Locate the cell with the specified text and output its (x, y) center coordinate. 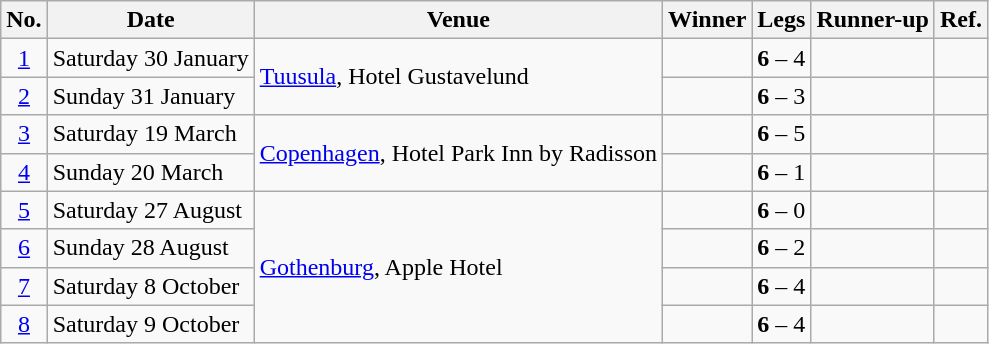
Saturday 9 October (150, 324)
8 (24, 324)
6 – 5 (782, 134)
4 (24, 172)
Gothenburg, Apple Hotel (458, 267)
5 (24, 210)
Sunday 31 January (150, 96)
6 – 2 (782, 248)
Tuusula, Hotel Gustavelund (458, 77)
7 (24, 286)
2 (24, 96)
No. (24, 20)
6 – 0 (782, 210)
Saturday 30 January (150, 58)
Sunday 28 August (150, 248)
Saturday 8 October (150, 286)
1 (24, 58)
6 – 3 (782, 96)
Saturday 27 August (150, 210)
Runner-up (873, 20)
Winner (708, 20)
Ref. (960, 20)
Saturday 19 March (150, 134)
Date (150, 20)
3 (24, 134)
6 – 1 (782, 172)
Copenhagen, Hotel Park Inn by Radisson (458, 153)
6 (24, 248)
Sunday 20 March (150, 172)
Legs (782, 20)
Venue (458, 20)
